Search for the cell housing the specified text and yield its [X, Y] center coordinate. 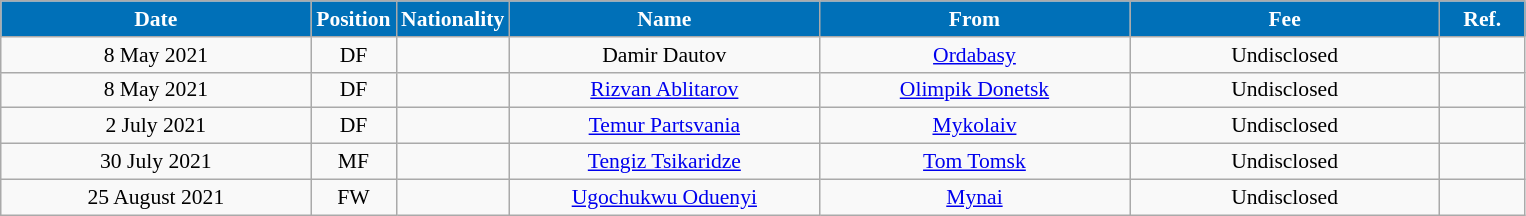
Ordabasy [974, 55]
Olimpik Donetsk [974, 90]
30 July 2021 [156, 162]
Damir Dautov [664, 55]
Mynai [974, 197]
25 August 2021 [156, 197]
Mykolaiv [974, 126]
Nationality [452, 19]
FW [354, 197]
Tom Tomsk [974, 162]
Ref. [1482, 19]
Tengiz Tsikaridze [664, 162]
Name [664, 19]
Position [354, 19]
Ugochukwu Oduenyi [664, 197]
Fee [1285, 19]
Date [156, 19]
2 July 2021 [156, 126]
Rizvan Ablitarov [664, 90]
Temur Partsvania [664, 126]
MF [354, 162]
From [974, 19]
